Search for the cell housing the specified text and yield its [x, y] center coordinate. 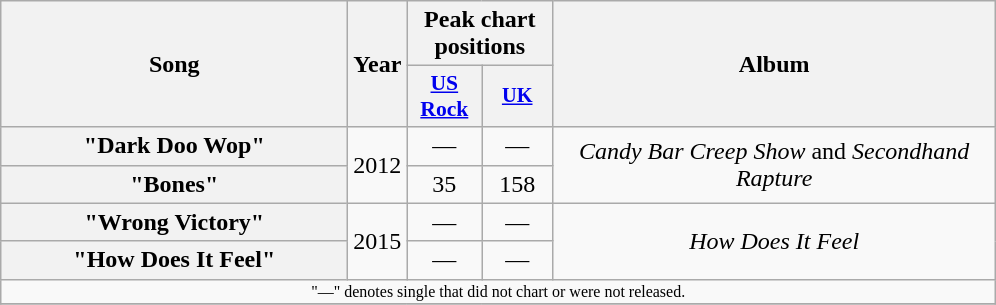
US Rock [444, 96]
Album [774, 64]
"How Does It Feel" [174, 260]
Year [378, 64]
Peak chart positions [480, 34]
UK [518, 96]
"Wrong Victory" [174, 222]
2012 [378, 165]
158 [518, 184]
"Bones" [174, 184]
Candy Bar Creep Show and Secondhand Rapture [774, 165]
How Does It Feel [774, 241]
"Dark Doo Wop" [174, 146]
Song [174, 64]
2015 [378, 241]
35 [444, 184]
"—" denotes single that did not chart or were not released. [498, 291]
